Detect which cell encompasses the target text, then output its (X, Y) center coordinate. 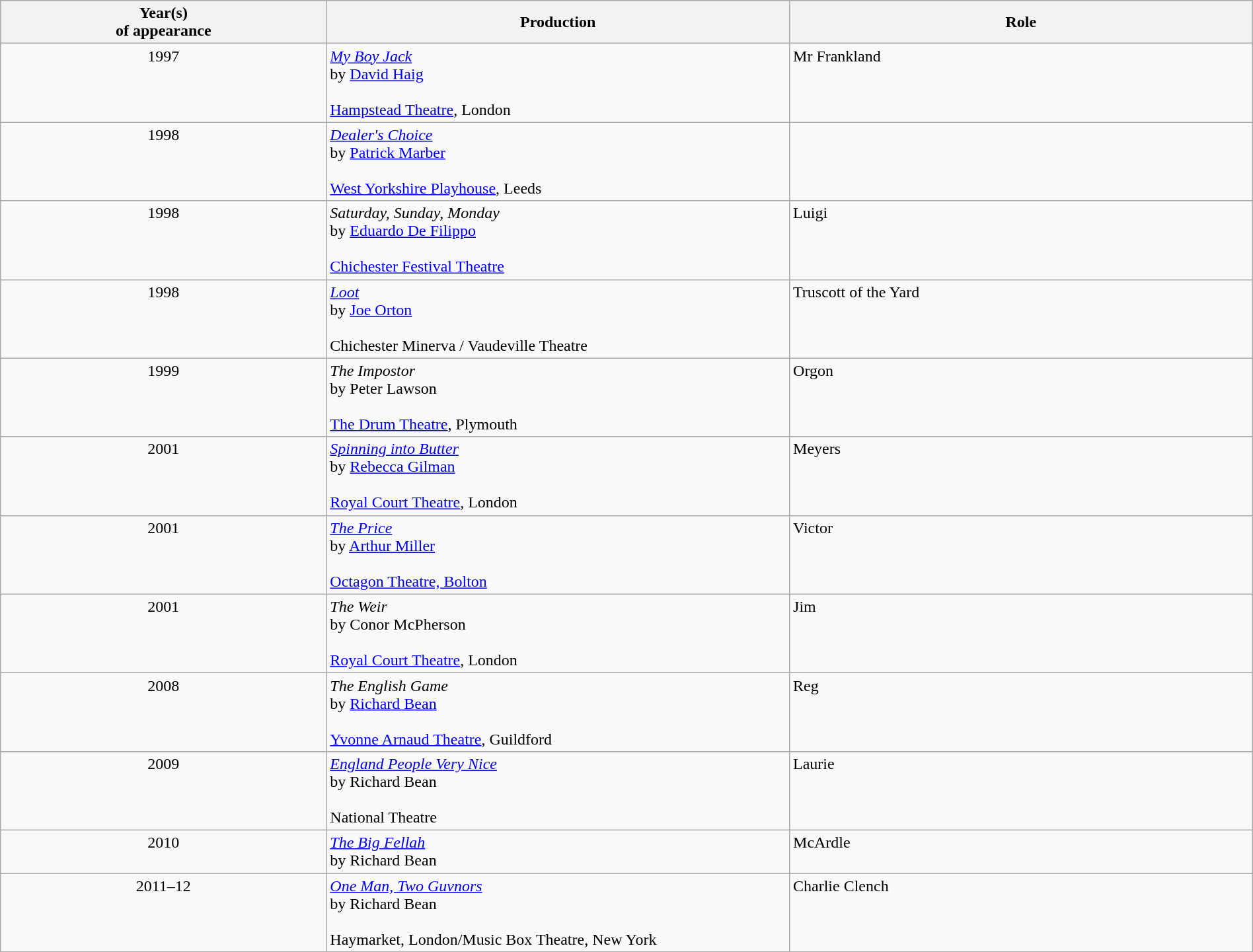
2009 (164, 790)
England People Very Niceby Richard BeanNational Theatre (558, 790)
Role (1022, 22)
2010 (164, 851)
Truscott of the Yard (1022, 318)
Meyers (1022, 476)
2011–12 (164, 913)
My Boy Jackby David HaigHampstead Theatre, London (558, 83)
Dealer's Choiceby Patrick MarberWest Yorkshire Playhouse, Leeds (558, 161)
Saturday, Sunday, Mondayby Eduardo De FilippoChichester Festival Theatre (558, 240)
The Impostorby Peter LawsonThe Drum Theatre, Plymouth (558, 398)
Jim (1022, 633)
The Priceby Arthur MillerOctagon Theatre, Bolton (558, 555)
Victor (1022, 555)
Laurie (1022, 790)
1997 (164, 83)
Year(s)of appearance (164, 22)
Orgon (1022, 398)
2008 (164, 712)
Lootby Joe OrtonChichester Minerva / Vaudeville Theatre (558, 318)
Spinning into Butterby Rebecca GilmanRoyal Court Theatre, London (558, 476)
Production (558, 22)
McArdle (1022, 851)
The Big Fellahby Richard Bean (558, 851)
1999 (164, 398)
The English Gameby Richard BeanYvonne Arnaud Theatre, Guildford (558, 712)
Reg (1022, 712)
Charlie Clench (1022, 913)
Luigi (1022, 240)
Mr Frankland (1022, 83)
One Man, Two Guvnorsby Richard BeanHaymarket, London/Music Box Theatre, New York (558, 913)
The Weirby Conor McPhersonRoyal Court Theatre, London (558, 633)
